Output the [x, y] coordinate of the center of the cell containing the given text.  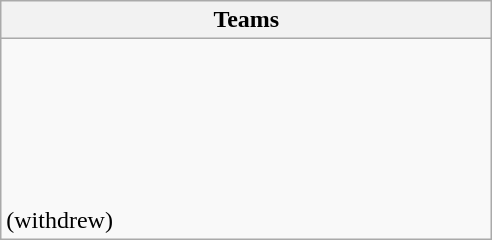
(withdrew) [246, 139]
Teams [246, 20]
